Return [x, y] of the center of cell containing provided text 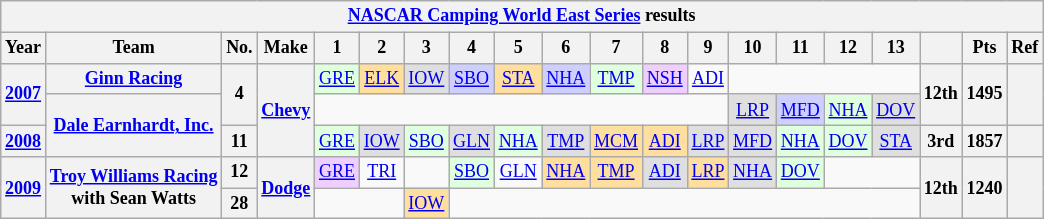
6 [566, 48]
8 [664, 48]
ELK [382, 78]
2008 [24, 140]
Dale Earnhardt, Inc. [133, 125]
Team [133, 48]
2007 [24, 94]
1 [338, 48]
Chevy [286, 110]
7 [616, 48]
1240 [984, 188]
Pts [984, 48]
1495 [984, 94]
MCM [616, 140]
NSH [664, 78]
5 [518, 48]
3 [426, 48]
2009 [24, 188]
Make [286, 48]
No. [240, 48]
Troy Williams Racing with Sean Watts [133, 188]
Ginn Racing [133, 78]
Ref [1025, 48]
3rd [942, 140]
28 [240, 204]
1857 [984, 140]
9 [708, 48]
Year [24, 48]
2 [382, 48]
10 [753, 48]
Dodge [286, 188]
NASCAR Camping World East Series results [522, 16]
TRI [382, 172]
13 [896, 48]
